From the cell containing the given text, extract its center point as [x, y] coordinate. 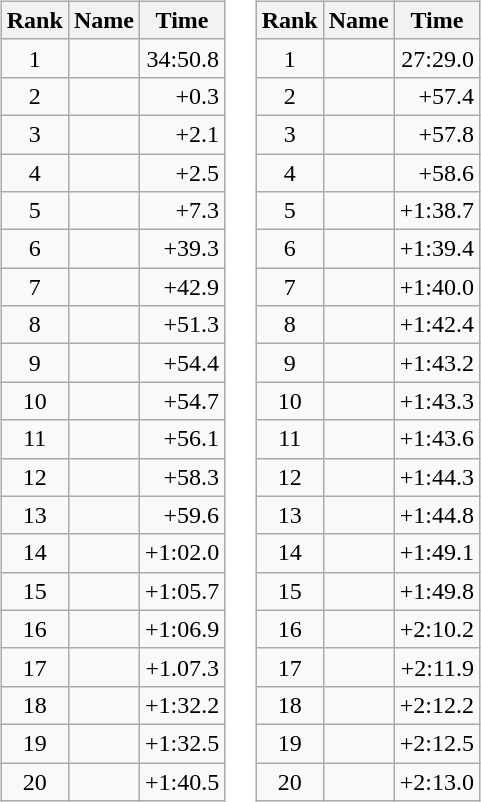
+1:42.4 [436, 325]
+58.3 [182, 477]
+2.1 [182, 134]
+1.07.3 [182, 667]
+1:40.0 [436, 287]
+54.7 [182, 401]
27:29.0 [436, 58]
+58.6 [436, 173]
+1:32.2 [182, 705]
+0.3 [182, 96]
+57.8 [436, 134]
+39.3 [182, 249]
+1:49.8 [436, 591]
+1:43.3 [436, 401]
+1:40.5 [182, 781]
+51.3 [182, 325]
+1:44.8 [436, 515]
+59.6 [182, 515]
+56.1 [182, 439]
+1:06.9 [182, 629]
+42.9 [182, 287]
+1:44.3 [436, 477]
+1:43.6 [436, 439]
+2:12.5 [436, 743]
+57.4 [436, 96]
+1:49.1 [436, 553]
+1:39.4 [436, 249]
+2:13.0 [436, 781]
+2:11.9 [436, 667]
+54.4 [182, 363]
+2.5 [182, 173]
+2:12.2 [436, 705]
+1:32.5 [182, 743]
+2:10.2 [436, 629]
+7.3 [182, 211]
+1:43.2 [436, 363]
34:50.8 [182, 58]
+1:05.7 [182, 591]
+1:38.7 [436, 211]
+1:02.0 [182, 553]
